Provide the [x, y] coordinate of the cell's center where the given text is located.  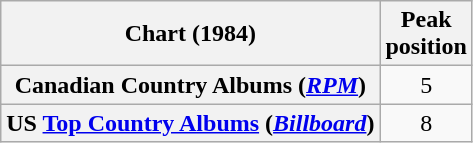
Peakposition [426, 34]
Chart (1984) [190, 34]
8 [426, 123]
Canadian Country Albums (RPM) [190, 85]
5 [426, 85]
US Top Country Albums (Billboard) [190, 123]
